Return the (x, y) coordinate for the center point of the cell that contains the specified text.  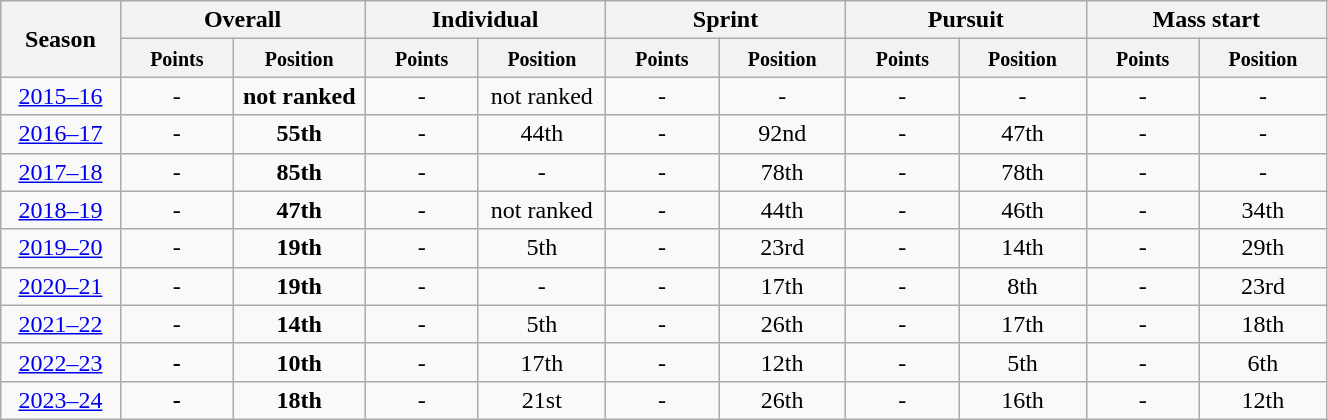
Mass start (1206, 20)
29th (1262, 248)
92nd (782, 134)
2018–19 (60, 210)
46th (1022, 210)
21st (542, 400)
Individual (485, 20)
2023–24 (60, 400)
85th (298, 172)
10th (298, 362)
8th (1022, 286)
34th (1262, 210)
Sprint (725, 20)
2022–23 (60, 362)
55th (298, 134)
2015–16 (60, 96)
6th (1262, 362)
2019–20 (60, 248)
2017–18 (60, 172)
Pursuit (966, 20)
Season (60, 39)
2020–21 (60, 286)
2016–17 (60, 134)
Overall (242, 20)
2021–22 (60, 324)
16th (1022, 400)
